Locate the cell with the specified text and output its (x, y) center coordinate. 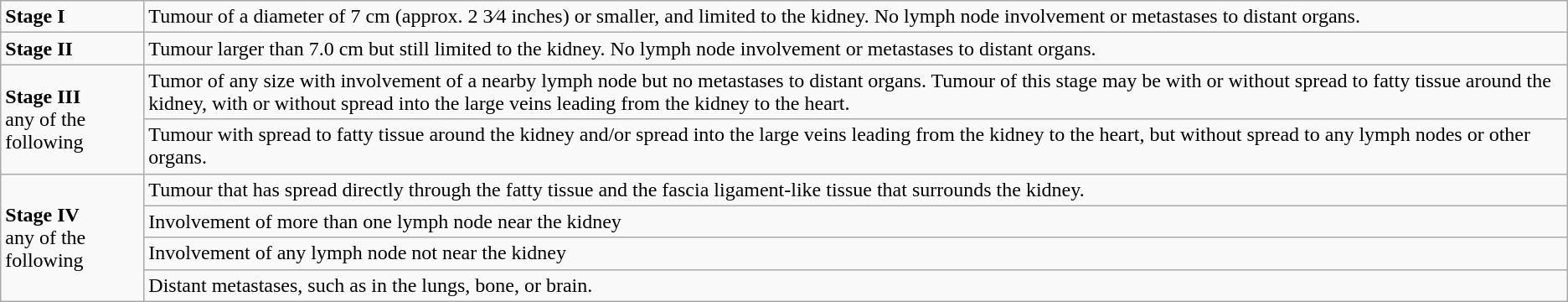
Stage I (72, 17)
Involvement of any lymph node not near the kidney (856, 253)
Tumour of a diameter of 7 cm (approx. 2 3⁄4 inches) or smaller, and limited to the kidney. No lymph node involvement or metastases to distant organs. (856, 17)
Stage II (72, 49)
Tumour that has spread directly through the fatty tissue and the fascia ligament-like tissue that surrounds the kidney. (856, 190)
Stage IV any of the following (72, 237)
Distant metastases, such as in the lungs, bone, or brain. (856, 285)
Involvement of more than one lymph node near the kidney (856, 221)
Tumour larger than 7.0 cm but still limited to the kidney. No lymph node involvement or metastases to distant organs. (856, 49)
Stage III any of the following (72, 119)
